Identify which cell holds the provided text, then report its [x, y] central coordinate. 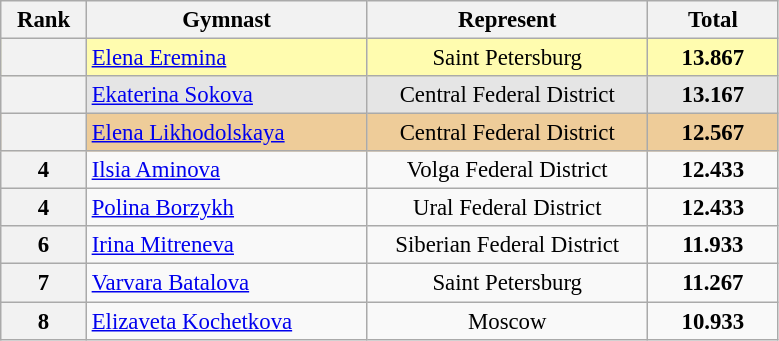
Ilsia Aminova [226, 170]
Rank [44, 20]
Volga Federal District [508, 170]
11.933 [714, 245]
13.167 [714, 95]
Elena Likhodolskaya [226, 133]
10.933 [714, 321]
7 [44, 283]
Siberian Federal District [508, 245]
Total [714, 20]
Gymnast [226, 20]
Represent [508, 20]
Moscow [508, 321]
12.567 [714, 133]
Varvara Batalova [226, 283]
Elizaveta Kochetkova [226, 321]
Elena Eremina [226, 58]
11.267 [714, 283]
6 [44, 245]
Ural Federal District [508, 208]
Polina Borzykh [226, 208]
13.867 [714, 58]
8 [44, 321]
Irina Mitreneva [226, 245]
Ekaterina Sokova [226, 95]
